For the text-containing cell, return its midpoint in [X, Y] coordinate format. 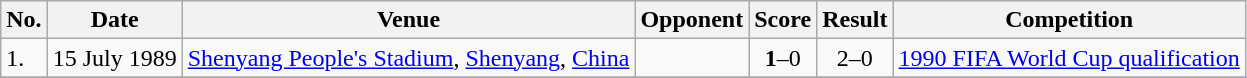
Opponent [692, 20]
Venue [408, 20]
15 July 1989 [114, 58]
Result [855, 20]
1990 FIFA World Cup qualification [1069, 58]
Score [783, 20]
Competition [1069, 20]
1–0 [783, 58]
1. [24, 58]
2–0 [855, 58]
No. [24, 20]
Shenyang People's Stadium, Shenyang, China [408, 58]
Date [114, 20]
